Capture the cell that displays the provided text and extract its [x, y] central coordinate. 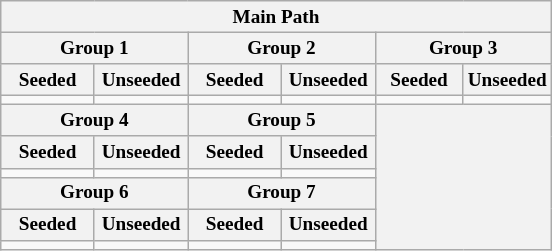
Group 1 [94, 48]
Group 3 [463, 48]
Group 4 [94, 121]
Main Path [276, 17]
Group 6 [94, 193]
Group 2 [282, 48]
Group 7 [282, 193]
Group 5 [282, 121]
